From the cell containing the given text, extract its center point as [x, y] coordinate. 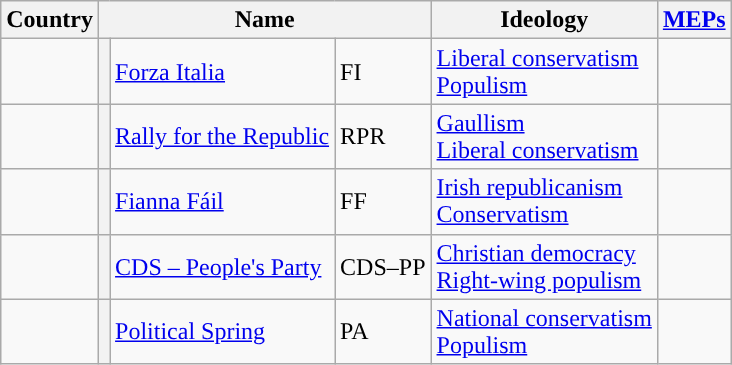
Rally for the Republic [222, 136]
FI [383, 72]
CDS – People's Party [222, 266]
Political Spring [222, 332]
CDS–PP [383, 266]
FF [383, 202]
Irish republicanismConservatism [544, 202]
GaullismLiberal conservatism [544, 136]
Forza Italia [222, 72]
Christian democracyRight-wing populism [544, 266]
PA [383, 332]
Country [50, 20]
RPR [383, 136]
Liberal conservatismPopulism [544, 72]
Ideology [544, 20]
Name [264, 20]
National conservatismPopulism [544, 332]
Fianna Fáil [222, 202]
MEPs [694, 20]
